Extract the (X, Y) coordinate from the center of the cell holding the provided text.  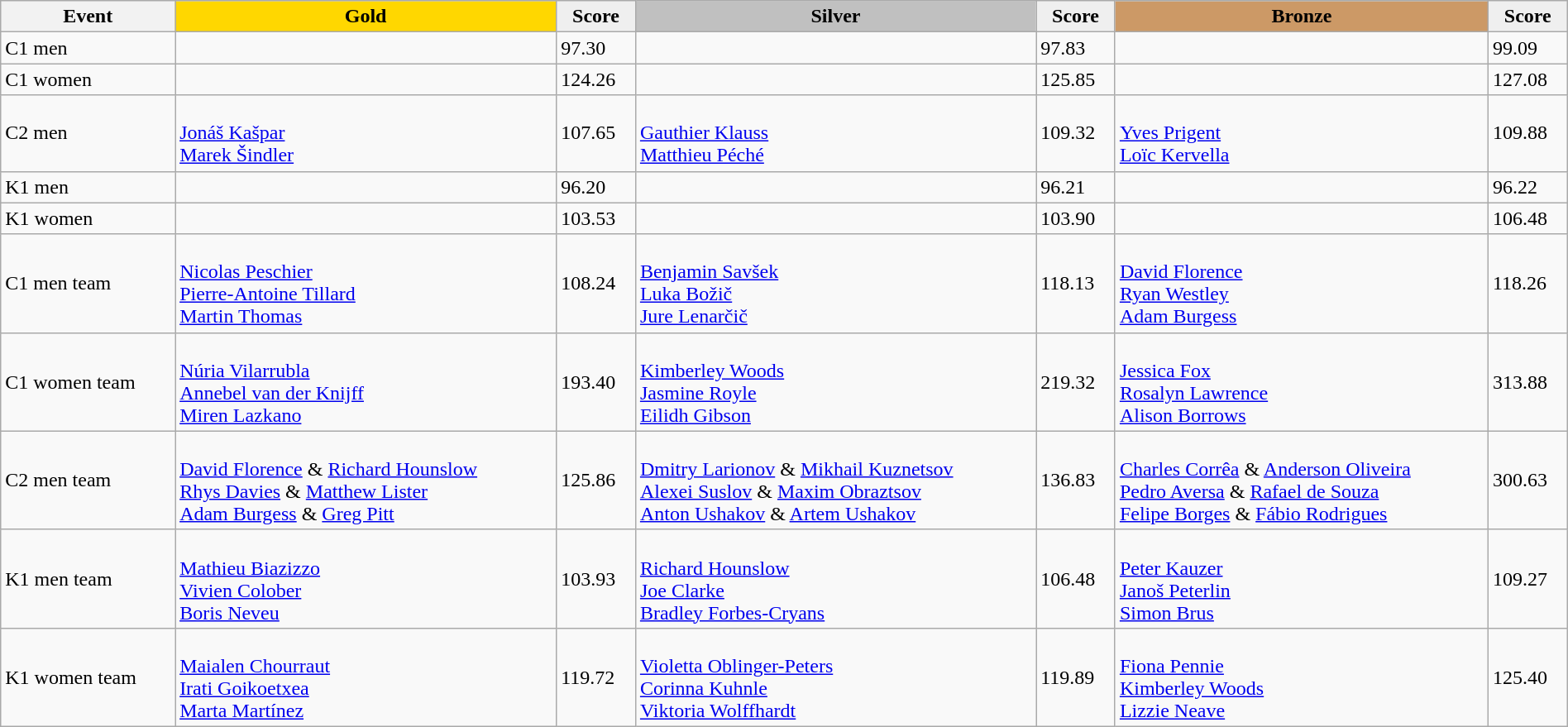
125.85 (1076, 79)
136.83 (1076, 480)
Richard HounslowJoe ClarkeBradley Forbes-Cryans (835, 579)
Núria VilarrublaAnnebel van der KnijffMiren Lazkano (366, 382)
125.86 (596, 480)
Charles Corrêa & Anderson OliveiraPedro Aversa & Rafael de SouzaFelipe Borges & Fábio Rodrigues (1302, 480)
103.93 (596, 579)
103.90 (1076, 218)
Jessica FoxRosalyn LawrenceAlison Borrows (1302, 382)
109.88 (1527, 133)
97.83 (1076, 48)
Dmitry Larionov & Mikhail KuznetsovAlexei Suslov & Maxim ObraztsovAnton Ushakov & Artem Ushakov (835, 480)
107.65 (596, 133)
219.32 (1076, 382)
96.22 (1527, 187)
C1 men (88, 48)
108.24 (596, 283)
Violetta Oblinger-PetersCorinna KuhnleViktoria Wolffhardt (835, 677)
124.26 (596, 79)
C1 women team (88, 382)
Gauthier KlaussMatthieu Péché (835, 133)
C2 men team (88, 480)
Jonáš KašparMarek Šindler (366, 133)
K1 women team (88, 677)
313.88 (1527, 382)
Maialen ChourrautIrati GoikoetxeaMarta Martínez (366, 677)
Bronze (1302, 17)
K1 men (88, 187)
Mathieu BiazizzoVivien ColoberBoris Neveu (366, 579)
David Florence & Richard HounslowRhys Davies & Matthew ListerAdam Burgess & Greg Pitt (366, 480)
125.40 (1527, 677)
Nicolas PeschierPierre-Antoine TillardMartin Thomas (366, 283)
David FlorenceRyan WestleyAdam Burgess (1302, 283)
300.63 (1527, 480)
Yves PrigentLoïc Kervella (1302, 133)
96.20 (596, 187)
96.21 (1076, 187)
K1 men team (88, 579)
C2 men (88, 133)
119.89 (1076, 677)
Fiona PennieKimberley WoodsLizzie Neave (1302, 677)
99.09 (1527, 48)
119.72 (596, 677)
Event (88, 17)
97.30 (596, 48)
103.53 (596, 218)
109.27 (1527, 579)
193.40 (596, 382)
Kimberley WoodsJasmine RoyleEilidh Gibson (835, 382)
Benjamin SavšekLuka BožičJure Lenarčič (835, 283)
109.32 (1076, 133)
118.13 (1076, 283)
Peter KauzerJanoš PeterlinSimon Brus (1302, 579)
118.26 (1527, 283)
Silver (835, 17)
Gold (366, 17)
C1 men team (88, 283)
C1 women (88, 79)
K1 women (88, 218)
127.08 (1527, 79)
